Output the [x, y] coordinate of the center of the cell containing the given text.  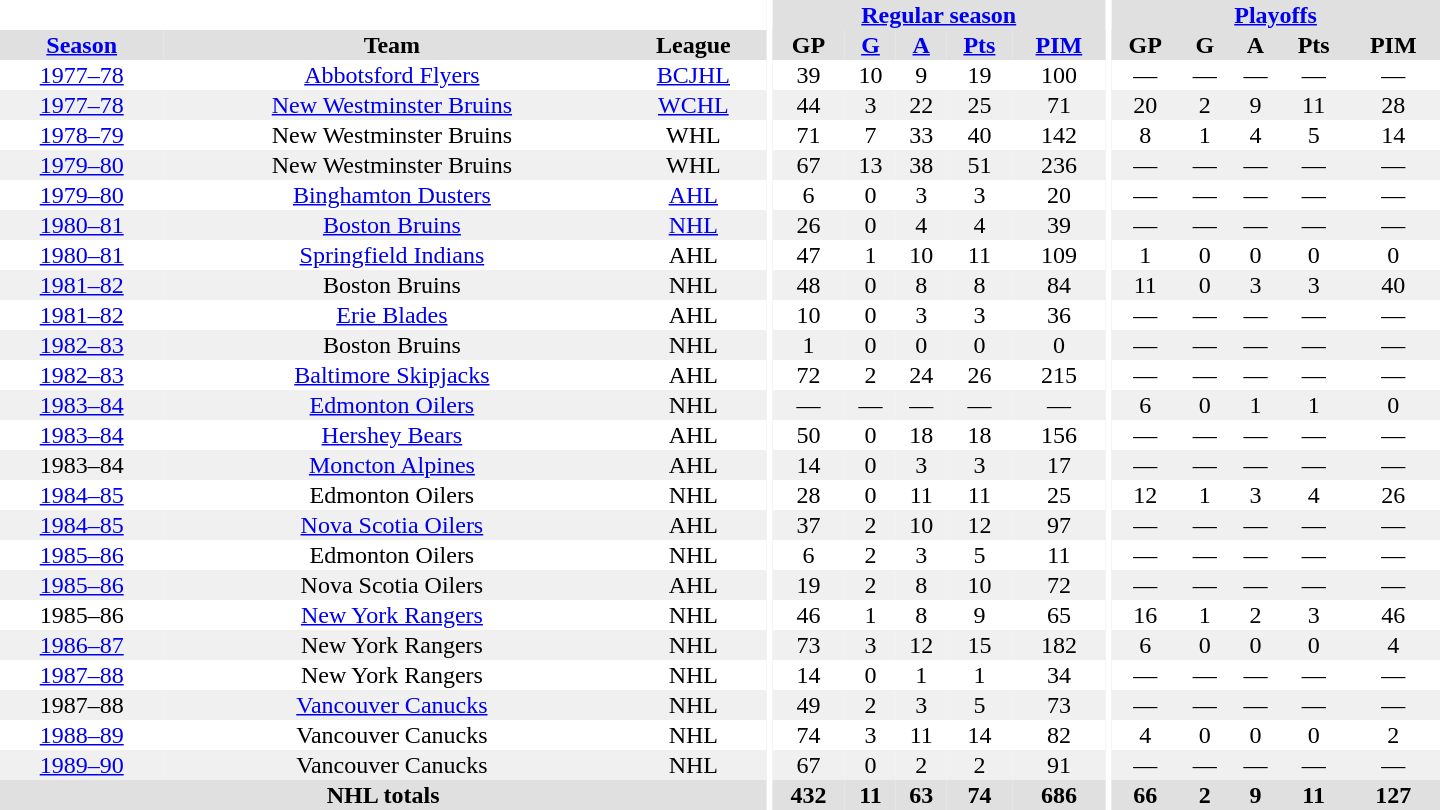
44 [808, 105]
Baltimore Skipjacks [392, 375]
15 [980, 645]
100 [1058, 75]
Team [392, 45]
13 [870, 165]
Regular season [939, 15]
League [693, 45]
66 [1145, 795]
236 [1058, 165]
Erie Blades [392, 315]
50 [808, 435]
48 [808, 285]
Moncton Alpines [392, 465]
156 [1058, 435]
22 [922, 105]
37 [808, 525]
Playoffs [1276, 15]
97 [1058, 525]
Binghamton Dusters [392, 195]
Hershey Bears [392, 435]
1978–79 [82, 135]
36 [1058, 315]
91 [1058, 765]
127 [1394, 795]
686 [1058, 795]
24 [922, 375]
82 [1058, 735]
142 [1058, 135]
182 [1058, 645]
84 [1058, 285]
34 [1058, 675]
63 [922, 795]
17 [1058, 465]
51 [980, 165]
215 [1058, 375]
38 [922, 165]
432 [808, 795]
33 [922, 135]
1986–87 [82, 645]
1989–90 [82, 765]
WCHL [693, 105]
7 [870, 135]
65 [1058, 615]
109 [1058, 255]
BCJHL [693, 75]
16 [1145, 615]
Abbotsford Flyers [392, 75]
Season [82, 45]
Springfield Indians [392, 255]
47 [808, 255]
1988–89 [82, 735]
49 [808, 705]
NHL totals [383, 795]
